Return the [x, y] coordinate for the center point of the cell that contains the specified text.  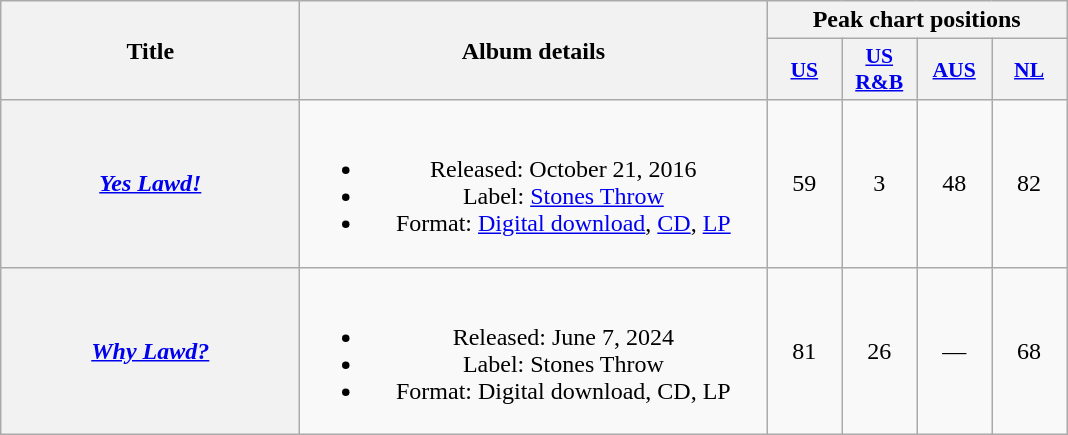
Released: June 7, 2024Label: Stones ThrowFormat: Digital download, CD, LP [534, 350]
US [804, 70]
Album details [534, 50]
Why Lawd? [150, 350]
Released: October 21, 2016Label: Stones ThrowFormat: Digital download, CD, LP [534, 184]
82 [1030, 184]
Peak chart positions [917, 20]
3 [880, 184]
48 [954, 184]
AUS [954, 70]
Yes Lawd! [150, 184]
Title [150, 50]
— [954, 350]
68 [1030, 350]
59 [804, 184]
81 [804, 350]
USR&B [880, 70]
NL [1030, 70]
26 [880, 350]
